From the cell containing the given text, extract its center point as [x, y] coordinate. 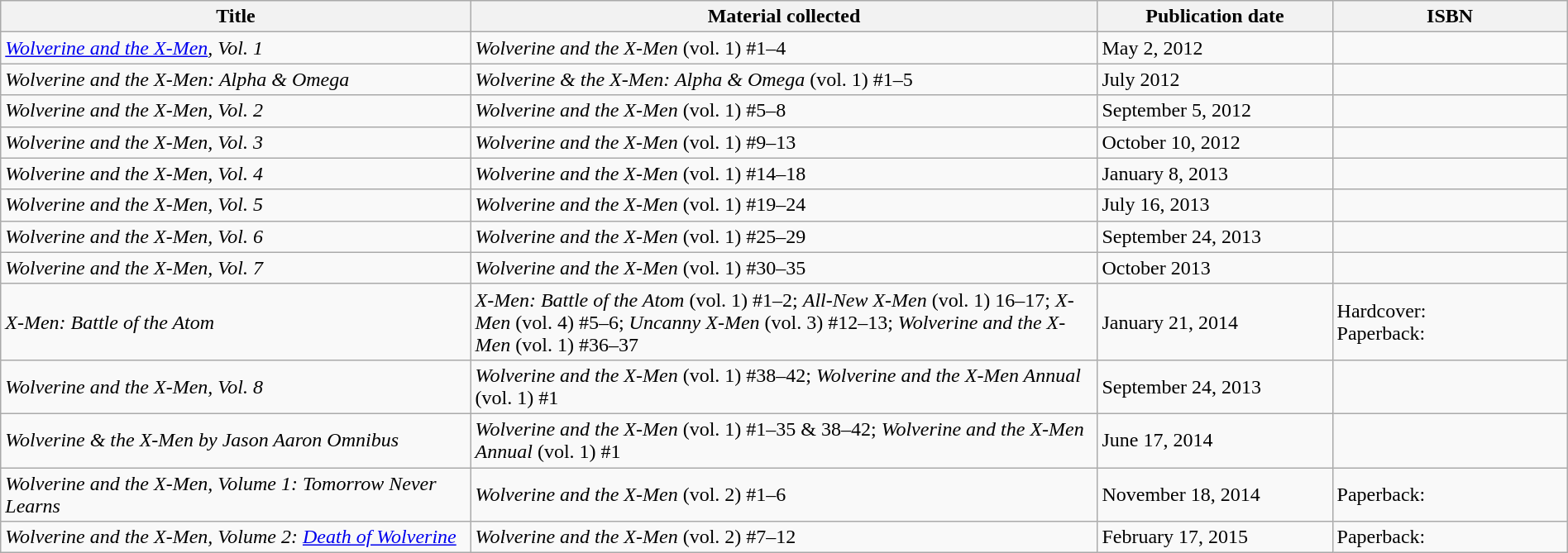
Wolverine and the X-Men, Vol. 5 [236, 205]
Wolverine and the X-Men (vol. 1) #30–35 [784, 268]
Wolverine and the X-Men (vol. 1) #9–13 [784, 142]
X-Men: Battle of the Atom [236, 322]
October 10, 2012 [1215, 142]
Wolverine and the X-Men (vol. 2) #7–12 [784, 537]
September 5, 2012 [1215, 111]
January 21, 2014 [1215, 322]
Wolverine and the X-Men, Volume 2: Death of Wolverine [236, 537]
Wolverine and the X-Men, Vol. 6 [236, 236]
Wolverine and the X-Men (vol. 1) #14–18 [784, 174]
June 17, 2014 [1215, 440]
Wolverine and the X-Men (vol. 1) #25–29 [784, 236]
January 8, 2013 [1215, 174]
Wolverine and the X-Men (vol. 2) #1–6 [784, 494]
October 2013 [1215, 268]
ISBN [1450, 17]
November 18, 2014 [1215, 494]
Material collected [784, 17]
Wolverine and the X-Men, Vol. 7 [236, 268]
Wolverine and the X-Men: Alpha & Omega [236, 79]
Wolverine and the X-Men, Vol. 4 [236, 174]
July 16, 2013 [1215, 205]
Wolverine and the X-Men, Vol. 2 [236, 111]
Wolverine & the X-Men by Jason Aaron Omnibus [236, 440]
May 2, 2012 [1215, 48]
July 2012 [1215, 79]
Wolverine and the X-Men (vol. 1) #1–4 [784, 48]
Hardcover: Paperback: [1450, 322]
February 17, 2015 [1215, 537]
Wolverine and the X-Men (vol. 1) #38–42; Wolverine and the X-Men Annual (vol. 1) #1 [784, 387]
Wolverine and the X-Men (vol. 1) #19–24 [784, 205]
Wolverine and the X-Men, Vol. 8 [236, 387]
Wolverine and the X-Men, Vol. 1 [236, 48]
Wolverine and the X-Men, Volume 1: Tomorrow Never Learns [236, 494]
Wolverine and the X-Men, Vol. 3 [236, 142]
Wolverine and the X-Men (vol. 1) #5–8 [784, 111]
Publication date [1215, 17]
Wolverine and the X-Men (vol. 1) #1–35 & 38–42; Wolverine and the X-Men Annual (vol. 1) #1 [784, 440]
Title [236, 17]
Wolverine & the X-Men: Alpha & Omega (vol. 1) #1–5 [784, 79]
